Output the (X, Y) coordinate of the center of the cell containing the given text.  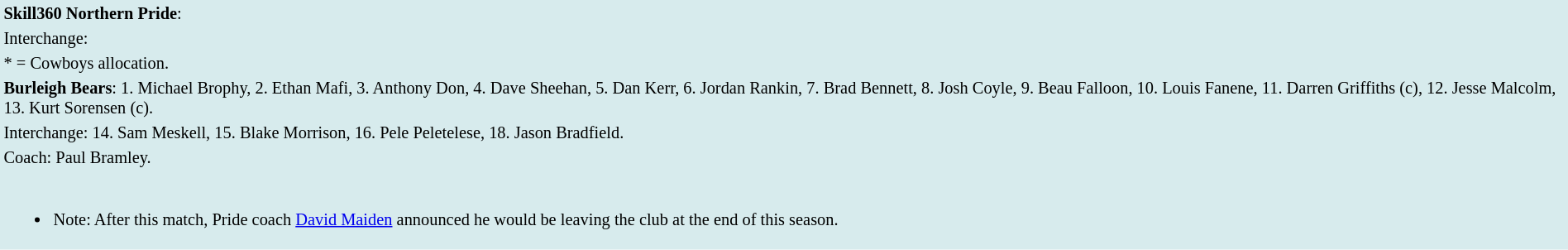
Coach: Paul Bramley. (784, 157)
Note: After this match, Pride coach David Maiden announced he would be leaving the club at the end of this season. (784, 209)
Skill360 Northern Pride: (784, 13)
* = Cowboys allocation. (784, 63)
Interchange: (784, 38)
Interchange: 14. Sam Meskell, 15. Blake Morrison, 16. Pele Peletelese, 18. Jason Bradfield. (784, 132)
